Determine the [X, Y] coordinate at the center of the cell enclosing the given text.  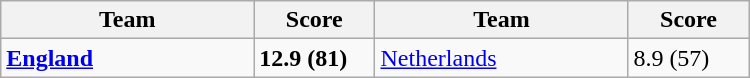
8.9 (57) [688, 58]
Netherlands [502, 58]
England [128, 58]
12.9 (81) [314, 58]
